Search for the cell housing the specified text and yield its (X, Y) center coordinate. 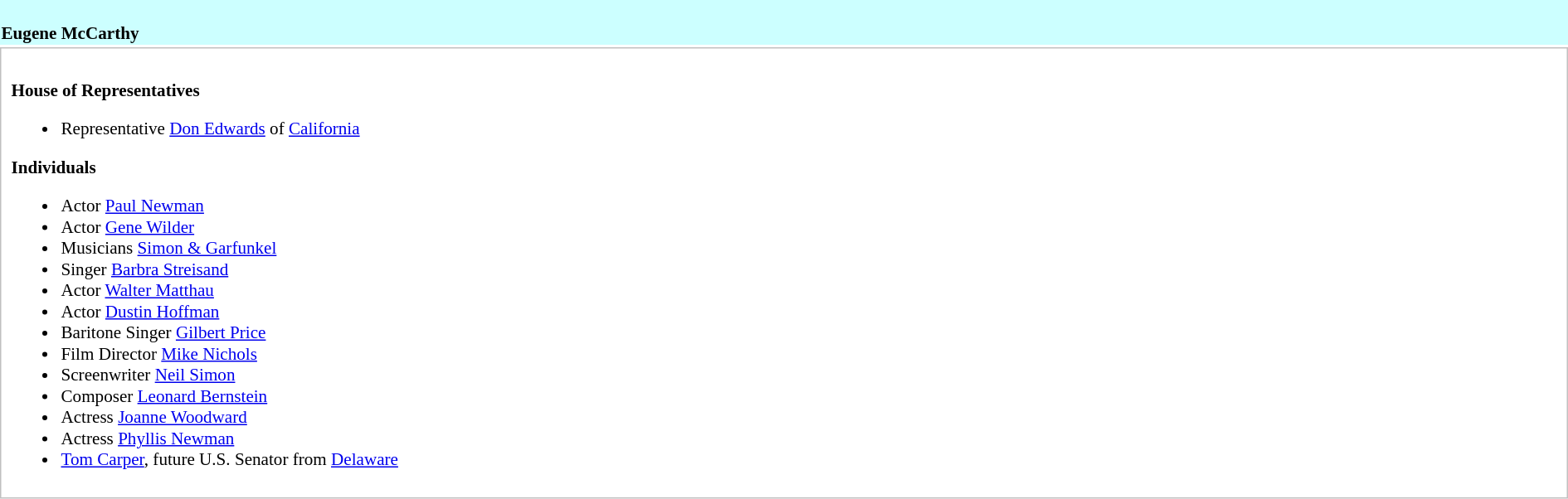
Eugene McCarthy (784, 22)
